Identify which cell holds the provided text, then report its (X, Y) central coordinate. 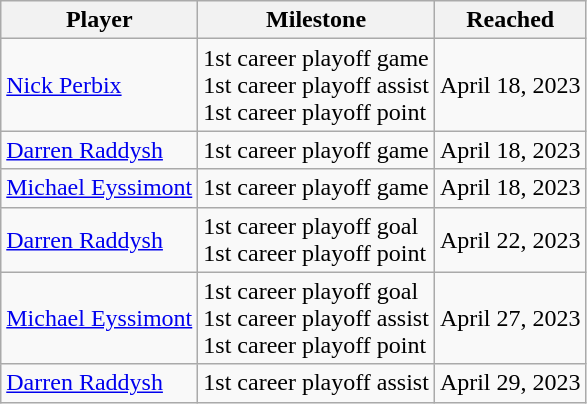
Reached (510, 20)
Milestone (316, 20)
1st career playoff goal1st career playoff assist1st career playoff point (316, 318)
April 29, 2023 (510, 383)
Nick Perbix (100, 85)
1st career playoff goal1st career playoff point (316, 240)
Player (100, 20)
1st career playoff assist (316, 383)
April 22, 2023 (510, 240)
April 27, 2023 (510, 318)
1st career playoff game1st career playoff assist1st career playoff point (316, 85)
